Extract the (X, Y) coordinate from the center of the cell holding the provided text.  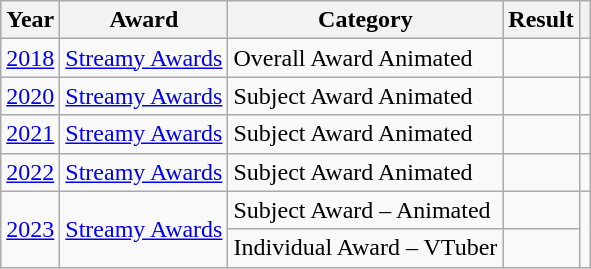
Subject Award – Animated (366, 210)
Award (144, 20)
Year (30, 20)
2021 (30, 134)
Overall Award Animated (366, 58)
Category (366, 20)
2020 (30, 96)
2023 (30, 229)
2018 (30, 58)
2022 (30, 172)
Individual Award – VTuber (366, 248)
Result (541, 20)
